For the text-containing cell, return its midpoint in (x, y) coordinate format. 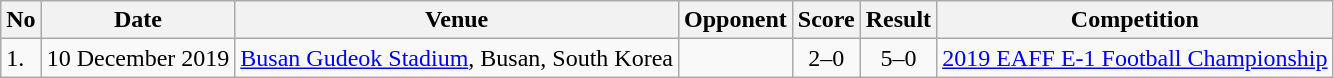
No (21, 20)
5–0 (898, 58)
2019 EAFF E-1 Football Championship (1135, 58)
Busan Gudeok Stadium, Busan, South Korea (457, 58)
1. (21, 58)
Score (826, 20)
10 December 2019 (138, 58)
Venue (457, 20)
Date (138, 20)
Result (898, 20)
2–0 (826, 58)
Opponent (736, 20)
Competition (1135, 20)
